Detect which cell encompasses the target text, then output its [X, Y] center coordinate. 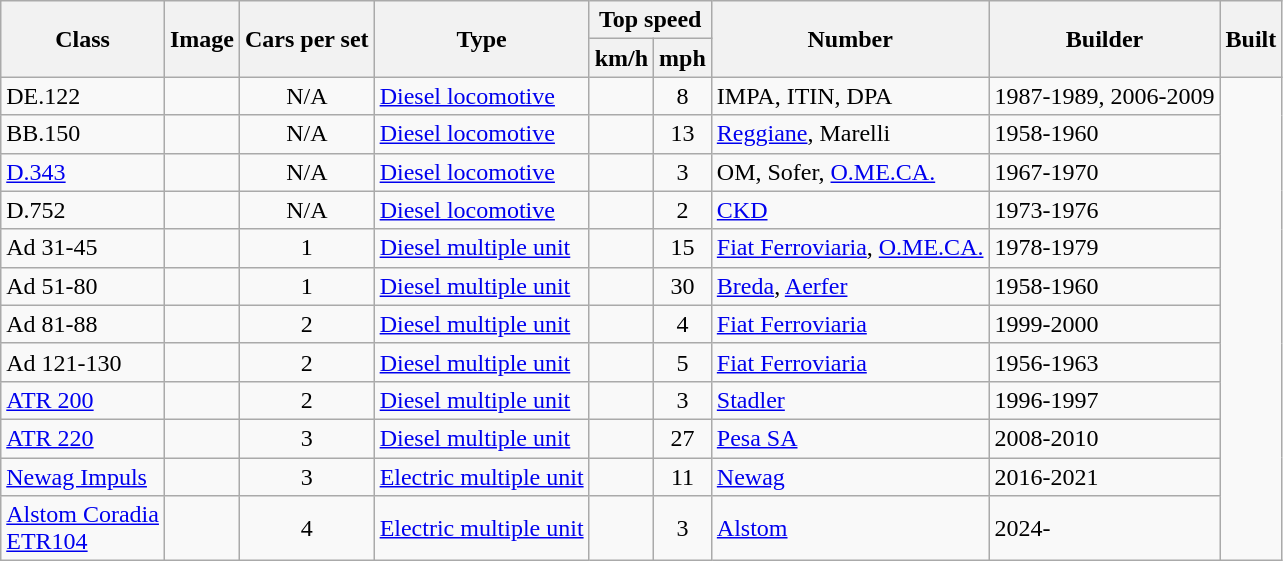
ATR 200 [83, 400]
Newag [850, 477]
1996-1997 [1104, 400]
Reggiane, Marelli [850, 134]
km/h [621, 58]
1999-2000 [1104, 324]
Alstom CoradiaETR104 [83, 528]
Newag Impuls [83, 477]
CKD [850, 210]
Fiat Ferroviaria, O.ME.CA. [850, 248]
IMPA, ITIN, DPA [850, 96]
Ad 31-45 [83, 248]
Top speed [650, 20]
13 [683, 134]
1978-1979 [1104, 248]
Image [202, 39]
8 [683, 96]
1987-1989, 2006-2009 [1104, 96]
2016-2021 [1104, 477]
Ad 121-130 [83, 362]
1967-1970 [1104, 172]
27 [683, 438]
Ad 81-88 [83, 324]
Cars per set [308, 39]
Number [850, 39]
mph [683, 58]
Built [1251, 39]
OM, Sofer, O.ME.CA. [850, 172]
30 [683, 286]
2008-2010 [1104, 438]
Type [482, 39]
Builder [1104, 39]
BB.150 [83, 134]
1973-1976 [1104, 210]
D.752 [83, 210]
1956-1963 [1104, 362]
Alstom [850, 528]
11 [683, 477]
2024- [1104, 528]
DE.122 [83, 96]
D.343 [83, 172]
Pesa SA [850, 438]
5 [683, 362]
15 [683, 248]
Ad 51-80 [83, 286]
Breda, Aerfer [850, 286]
Stadler [850, 400]
ATR 220 [83, 438]
Class [83, 39]
